Scan for the cell matching the given text and deliver its [X, Y] coordinate at center. 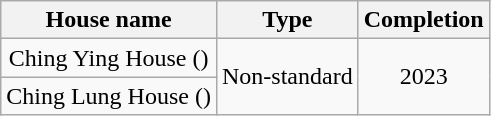
Type [287, 20]
2023 [424, 77]
Non-standard [287, 77]
Ching Lung House () [109, 96]
Completion [424, 20]
House name [109, 20]
Ching Ying House () [109, 58]
